Scan for the cell matching the given text and deliver its [X, Y] coordinate at center. 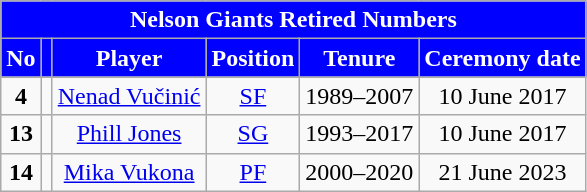
1989–2007 [360, 96]
2000–2020 [360, 172]
Position [253, 58]
Ceremony date [502, 58]
SG [253, 134]
1993–2017 [360, 134]
21 June 2023 [502, 172]
14 [21, 172]
Phill Jones [129, 134]
No [21, 58]
13 [21, 134]
Nelson Giants Retired Numbers [294, 20]
Player [129, 58]
SF [253, 96]
Nenad Vučinić [129, 96]
PF [253, 172]
Mika Vukona [129, 172]
4 [21, 96]
Tenure [360, 58]
